Pinpoint the cell where the given text exists, returning its [X, Y] midpoint coordinate. 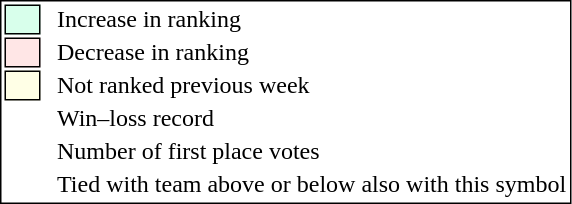
Not ranked previous week [312, 85]
Tied with team above or below also with this symbol [312, 185]
Win–loss record [312, 119]
Number of first place votes [312, 151]
Decrease in ranking [312, 53]
Increase in ranking [312, 19]
